Pinpoint the cell where the given text exists, returning its [X, Y] midpoint coordinate. 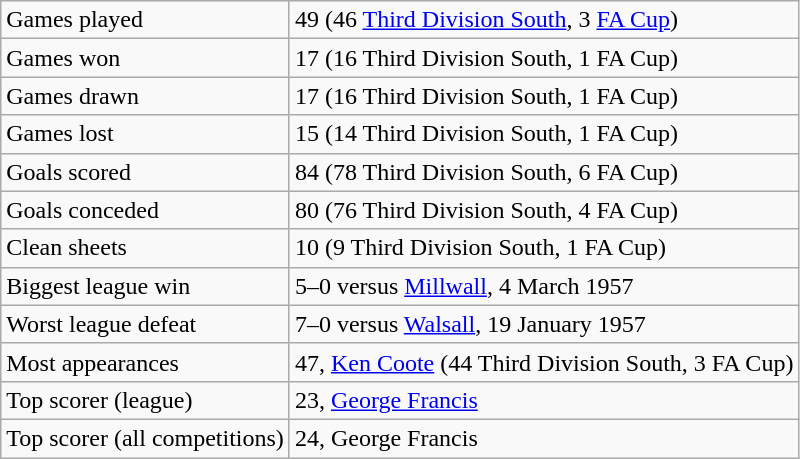
15 (14 Third Division South, 1 FA Cup) [544, 134]
Goals scored [146, 172]
Top scorer (all competitions) [146, 438]
Worst league defeat [146, 324]
84 (78 Third Division South, 6 FA Cup) [544, 172]
24, George Francis [544, 438]
5–0 versus Millwall, 4 March 1957 [544, 286]
Games drawn [146, 96]
Biggest league win [146, 286]
Games won [146, 58]
23, George Francis [544, 400]
Games lost [146, 134]
Clean sheets [146, 248]
49 (46 Third Division South, 3 FA Cup) [544, 20]
Goals conceded [146, 210]
Top scorer (league) [146, 400]
10 (9 Third Division South, 1 FA Cup) [544, 248]
47, Ken Coote (44 Third Division South, 3 FA Cup) [544, 362]
80 (76 Third Division South, 4 FA Cup) [544, 210]
Most appearances [146, 362]
Games played [146, 20]
7–0 versus Walsall, 19 January 1957 [544, 324]
